Return [x, y] of the center of cell containing provided text 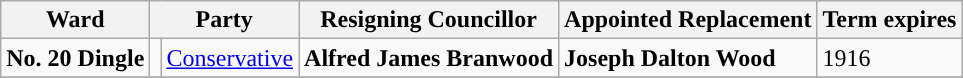
No. 20 Dingle [76, 58]
1916 [890, 58]
Joseph Dalton Wood [688, 58]
Ward [76, 20]
Conservative [230, 58]
Alfred James Branwood [429, 58]
Resigning Councillor [429, 20]
Term expires [890, 20]
Party [224, 20]
Appointed Replacement [688, 20]
